Determine the (X, Y) coordinate at the center of the cell enclosing the given text.  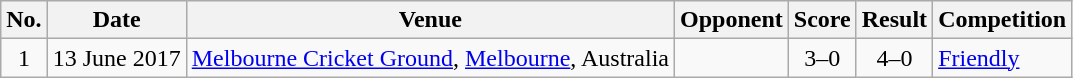
3–0 (822, 58)
Competition (1002, 20)
Result (894, 20)
4–0 (894, 58)
13 June 2017 (116, 58)
1 (24, 58)
Venue (430, 20)
Friendly (1002, 58)
Date (116, 20)
Melbourne Cricket Ground, Melbourne, Australia (430, 58)
Score (822, 20)
Opponent (732, 20)
No. (24, 20)
